Return the [X, Y] coordinate for the center point of the cell that contains the specified text.  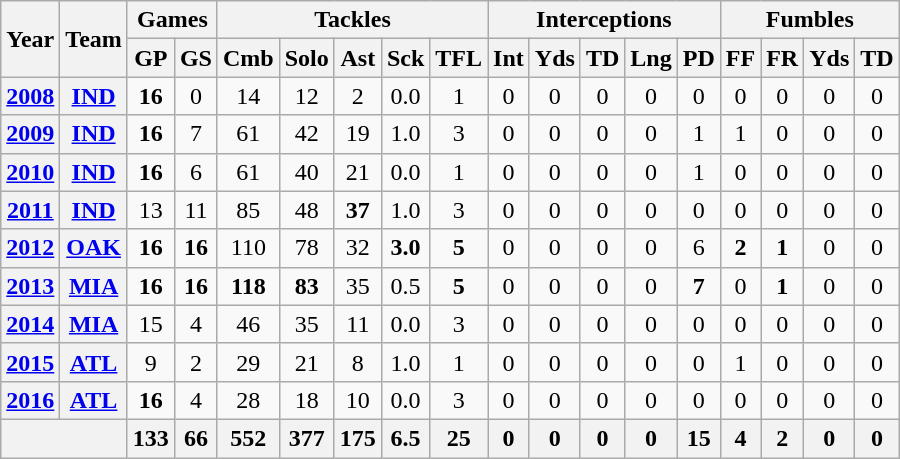
2008 [30, 96]
Year [30, 39]
28 [248, 400]
14 [248, 96]
Interceptions [604, 20]
133 [150, 438]
Ast [358, 58]
2011 [30, 210]
18 [306, 400]
OAK [94, 248]
175 [358, 438]
25 [459, 438]
0.5 [405, 286]
Games [172, 20]
46 [248, 324]
2010 [30, 172]
37 [358, 210]
2015 [30, 362]
66 [196, 438]
13 [150, 210]
Int [509, 58]
2013 [30, 286]
2014 [30, 324]
Sck [405, 58]
TFL [459, 58]
8 [358, 362]
118 [248, 286]
32 [358, 248]
Solo [306, 58]
GP [150, 58]
Cmb [248, 58]
552 [248, 438]
9 [150, 362]
12 [306, 96]
GS [196, 58]
2016 [30, 400]
6.5 [405, 438]
42 [306, 134]
Team [94, 39]
Lng [651, 58]
85 [248, 210]
83 [306, 286]
48 [306, 210]
FF [740, 58]
Tackles [352, 20]
2012 [30, 248]
2009 [30, 134]
29 [248, 362]
10 [358, 400]
377 [306, 438]
FR [782, 58]
40 [306, 172]
Fumbles [810, 20]
PD [698, 58]
78 [306, 248]
110 [248, 248]
19 [358, 134]
3.0 [405, 248]
